Locate the cell with the specified text and output its (X, Y) center coordinate. 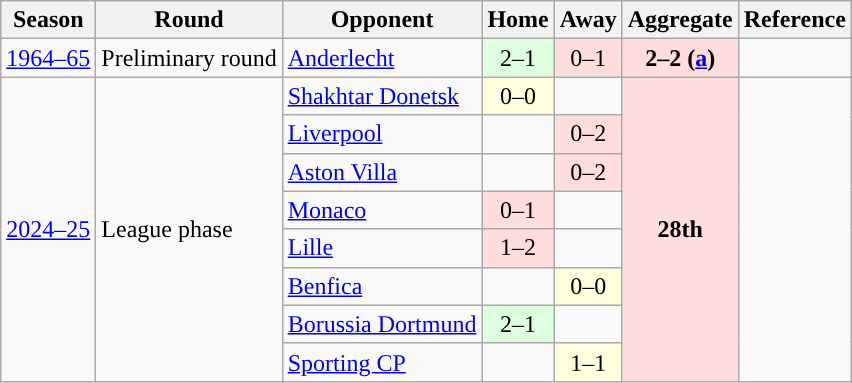
Lille (382, 248)
Benfica (382, 286)
Borussia Dortmund (382, 324)
2–2 (a) (680, 58)
Home (518, 20)
Anderlecht (382, 58)
28th (680, 229)
1–1 (588, 362)
Round (189, 20)
Preliminary round (189, 58)
1964–65 (48, 58)
Liverpool (382, 134)
Season (48, 20)
League phase (189, 229)
Aggregate (680, 20)
Opponent (382, 20)
1–2 (518, 248)
Monaco (382, 210)
Away (588, 20)
Aston Villa (382, 172)
Reference (794, 20)
Shakhtar Donetsk (382, 96)
2024–25 (48, 229)
Sporting CP (382, 362)
